Determine the [x, y] coordinate at the center of the cell enclosing the given text.  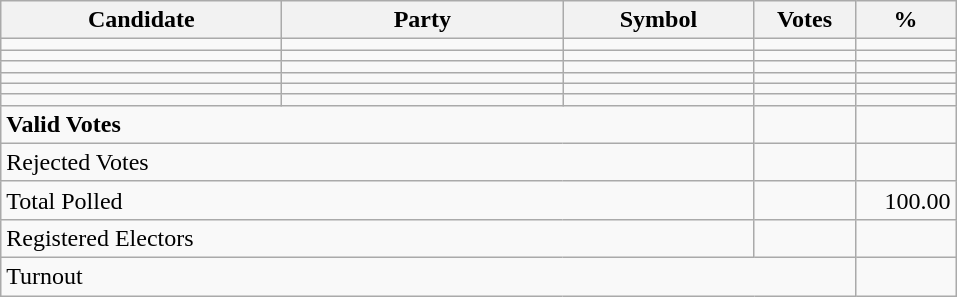
Turnout [428, 276]
Votes [804, 20]
Party [422, 20]
Total Polled [378, 200]
Valid Votes [378, 124]
Registered Electors [378, 238]
Candidate [142, 20]
Symbol [658, 20]
% [906, 20]
100.00 [906, 200]
Rejected Votes [378, 162]
